Extract the [x, y] coordinate from the center of the cell holding the provided text.  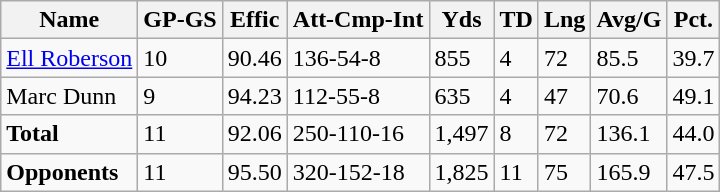
92.06 [254, 134]
47 [564, 96]
94.23 [254, 96]
Effic [254, 20]
9 [180, 96]
Avg/G [629, 20]
Lng [564, 20]
112-55-8 [358, 96]
Total [70, 134]
47.5 [694, 172]
250-110-16 [358, 134]
70.6 [629, 96]
10 [180, 58]
95.50 [254, 172]
1,825 [462, 172]
Opponents [70, 172]
1,497 [462, 134]
Yds [462, 20]
75 [564, 172]
136.1 [629, 134]
44.0 [694, 134]
136-54-8 [358, 58]
85.5 [629, 58]
90.46 [254, 58]
Att-Cmp-Int [358, 20]
Name [70, 20]
320-152-18 [358, 172]
Ell Roberson [70, 58]
49.1 [694, 96]
855 [462, 58]
165.9 [629, 172]
TD [516, 20]
Pct. [694, 20]
39.7 [694, 58]
8 [516, 134]
GP-GS [180, 20]
Marc Dunn [70, 96]
635 [462, 96]
